Identify which cell holds the provided text, then report its [x, y] central coordinate. 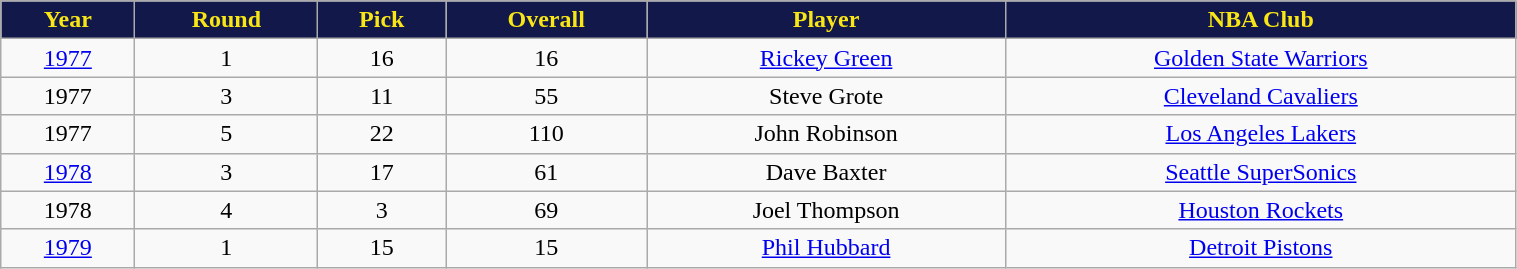
Phil Hubbard [826, 248]
61 [546, 172]
110 [546, 134]
John Robinson [826, 134]
Golden State Warriors [1261, 58]
22 [382, 134]
Rickey Green [826, 58]
4 [226, 210]
Cleveland Cavaliers [1261, 96]
Detroit Pistons [1261, 248]
Los Angeles Lakers [1261, 134]
Houston Rockets [1261, 210]
5 [226, 134]
69 [546, 210]
Player [826, 20]
11 [382, 96]
Steve Grote [826, 96]
Year [68, 20]
Joel Thompson [826, 210]
Dave Baxter [826, 172]
17 [382, 172]
Round [226, 20]
NBA Club [1261, 20]
Overall [546, 20]
Seattle SuperSonics [1261, 172]
1979 [68, 248]
Pick [382, 20]
55 [546, 96]
